Detect which cell encompasses the target text, then output its (X, Y) center coordinate. 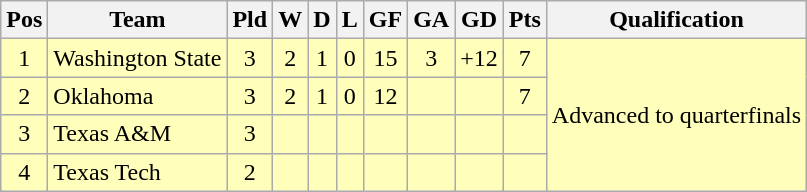
4 (24, 172)
W (290, 20)
GD (480, 20)
GA (432, 20)
Pos (24, 20)
L (350, 20)
Oklahoma (138, 96)
Advanced to quarterfinals (676, 115)
Texas A&M (138, 134)
D (322, 20)
Team (138, 20)
Pld (250, 20)
+12 (480, 58)
12 (385, 96)
GF (385, 20)
15 (385, 58)
Pts (524, 20)
Texas Tech (138, 172)
Qualification (676, 20)
Washington State (138, 58)
